For the text-containing cell, return its midpoint in (x, y) coordinate format. 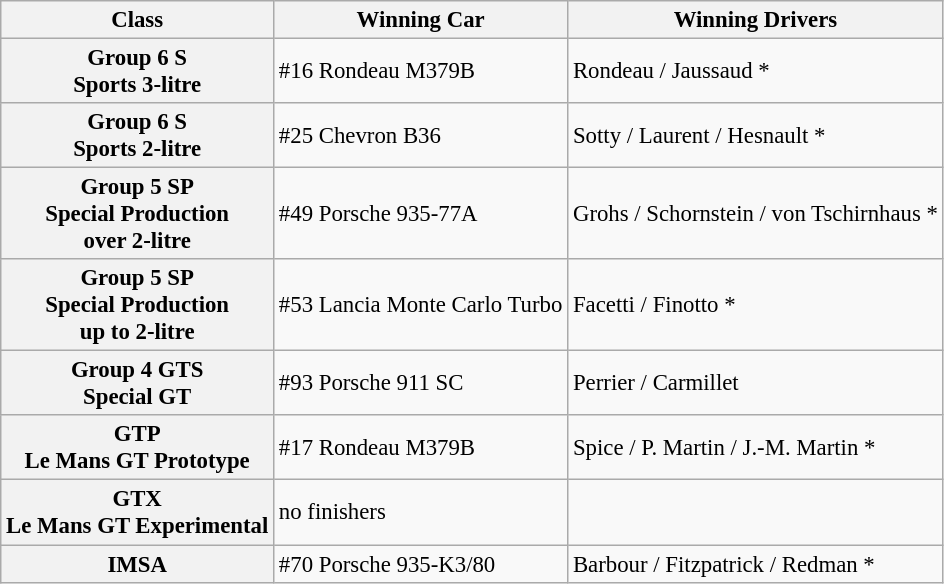
GTXLe Mans GT Experimental (138, 512)
Facetti / Finotto * (756, 305)
Group 5 SP Special Productionup to 2-litre (138, 305)
Group 4 GTS Special GT (138, 384)
#16 Rondeau M379B (421, 72)
Grohs / Schornstein / von Tschirnhaus * (756, 214)
Group 6 S Sports 2-litre (138, 136)
Group 5 SP Special Productionover 2-litre (138, 214)
Winning Car (421, 20)
#49 Porsche 935-77A (421, 214)
Spice / P. Martin / J.-M. Martin * (756, 448)
Winning Drivers (756, 20)
#93 Porsche 911 SC (421, 384)
GTP Le Mans GT Prototype (138, 448)
Rondeau / Jaussaud * (756, 72)
#25 Chevron B36 (421, 136)
#70 Porsche 935-K3/80 (421, 564)
Perrier / Carmillet (756, 384)
Group 6 S Sports 3-litre (138, 72)
#17 Rondeau M379B (421, 448)
no finishers (421, 512)
IMSA (138, 564)
Class (138, 20)
#53 Lancia Monte Carlo Turbo (421, 305)
Sotty / Laurent / Hesnault * (756, 136)
Barbour / Fitzpatrick / Redman * (756, 564)
